Detect which cell encompasses the target text, then output its [x, y] center coordinate. 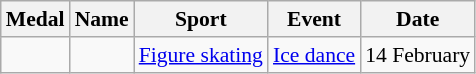
Figure skating [201, 55]
Event [314, 19]
Sport [201, 19]
Date [418, 19]
Medal [36, 19]
Ice dance [314, 55]
14 February [418, 55]
Name [102, 19]
